Search for the cell housing the specified text and yield its [x, y] center coordinate. 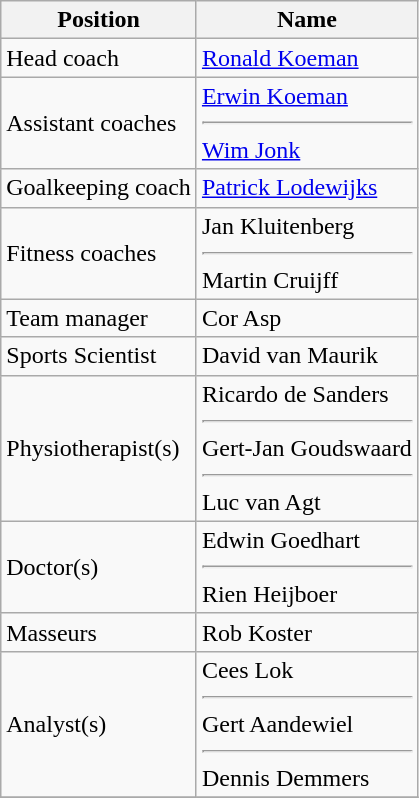
Doctor(s) [99, 567]
Masseurs [99, 632]
Rob Koster [306, 632]
Ricardo de Sanders Gert-Jan Goudswaard Luc van Agt [306, 448]
David van Maurik [306, 356]
Cor Asp [306, 318]
Position [99, 20]
Patrick Lodewijks [306, 188]
Name [306, 20]
Ronald Koeman [306, 58]
Head coach [99, 58]
Assistant coaches [99, 123]
Sports Scientist [99, 356]
Physiotherapist(s) [99, 448]
Edwin Goedhart Rien Heijboer [306, 567]
Analyst(s) [99, 724]
Cees Lok Gert Aandewiel Dennis Demmers [306, 724]
Team manager [99, 318]
Goalkeeping coach [99, 188]
Jan Kluitenberg Martin Cruijff [306, 253]
Erwin Koeman Wim Jonk [306, 123]
Fitness coaches [99, 253]
